Return (x, y) of the center of cell containing provided text 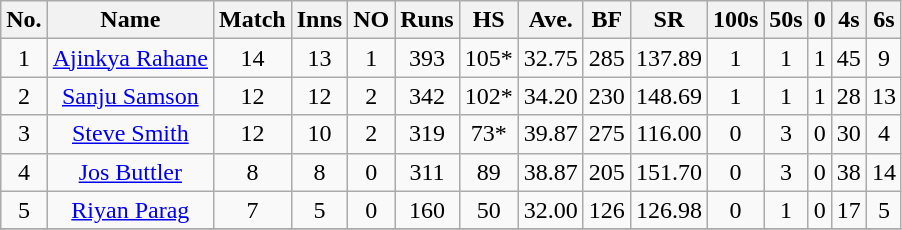
Match (253, 20)
126.98 (668, 210)
126 (606, 210)
9 (884, 58)
319 (427, 134)
89 (488, 172)
NO (372, 20)
50s (786, 20)
275 (606, 134)
10 (319, 134)
39.87 (550, 134)
205 (606, 172)
4s (848, 20)
Jos Buttler (130, 172)
Ajinkya Rahane (130, 58)
Runs (427, 20)
73* (488, 134)
17 (848, 210)
38 (848, 172)
28 (848, 96)
32.75 (550, 58)
105* (488, 58)
34.20 (550, 96)
Riyan Parag (130, 210)
Ave. (550, 20)
342 (427, 96)
30 (848, 134)
311 (427, 172)
137.89 (668, 58)
No. (24, 20)
Steve Smith (130, 134)
7 (253, 210)
SR (668, 20)
148.69 (668, 96)
HS (488, 20)
45 (848, 58)
32.00 (550, 210)
50 (488, 210)
393 (427, 58)
BF (606, 20)
102* (488, 96)
100s (735, 20)
Sanju Samson (130, 96)
6s (884, 20)
Name (130, 20)
230 (606, 96)
151.70 (668, 172)
116.00 (668, 134)
38.87 (550, 172)
Inns (319, 20)
160 (427, 210)
285 (606, 58)
